For the text-containing cell, return its midpoint in (x, y) coordinate format. 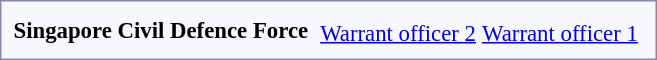
Singapore Civil Defence Force (161, 30)
Warrant officer 2 (398, 33)
Warrant officer 1 (560, 33)
